Return [x, y] of the center of cell containing provided text 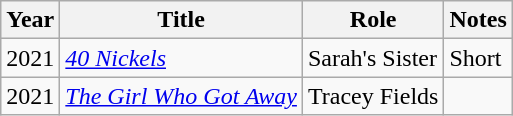
Sarah's Sister [373, 58]
Notes [478, 20]
Role [373, 20]
Tracey Fields [373, 96]
40 Nickels [182, 58]
Short [478, 58]
The Girl Who Got Away [182, 96]
Year [30, 20]
Title [182, 20]
